Detect which cell encompasses the target text, then output its [X, Y] center coordinate. 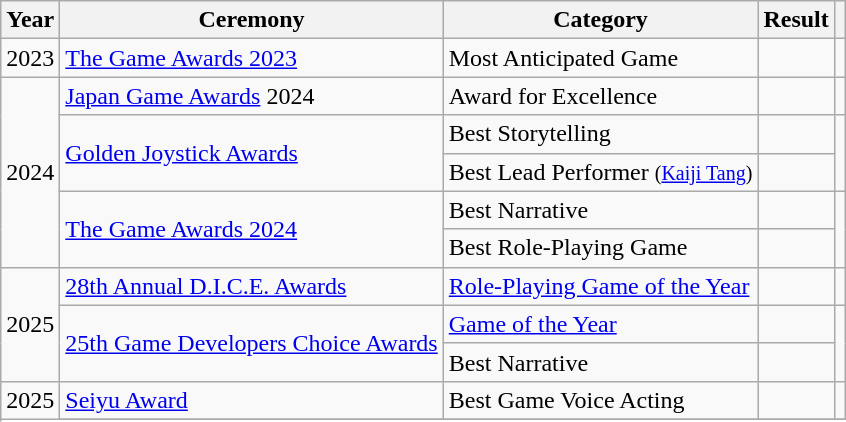
Best Game Voice Acting [600, 400]
Year [30, 20]
Result [796, 20]
Game of the Year [600, 324]
Japan Game Awards 2024 [252, 96]
Most Anticipated Game [600, 58]
Seiyu Award [252, 400]
Best Storytelling [600, 134]
2023 [30, 58]
28th Annual D.I.C.E. Awards [252, 286]
Award for Excellence [600, 96]
Category [600, 20]
2024 [30, 172]
The Game Awards 2023 [252, 58]
Golden Joystick Awards [252, 153]
Role-Playing Game of the Year [600, 286]
Best Role-Playing Game [600, 248]
Best Lead Performer (Kaiji Tang) [600, 172]
The Game Awards 2024 [252, 229]
Ceremony [252, 20]
25th Game Developers Choice Awards [252, 343]
